Provide the [X, Y] coordinate of the cell's center where the given text is located.  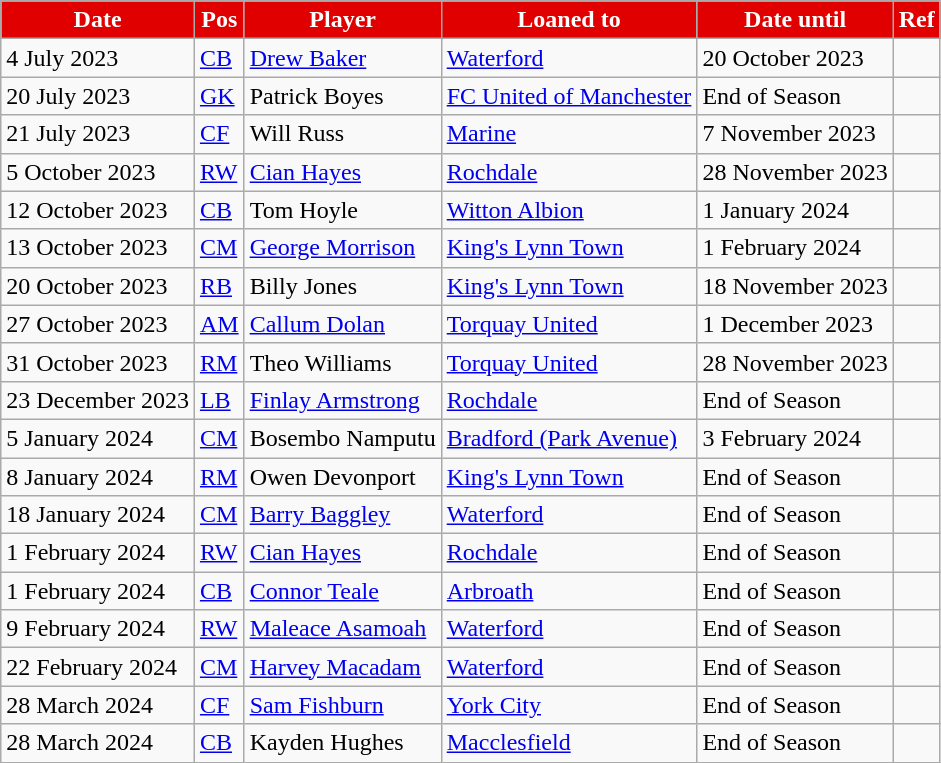
AM [219, 324]
27 October 2023 [98, 324]
22 February 2024 [98, 667]
Bosembo Namputu [342, 438]
Will Russ [342, 134]
Ref [916, 20]
George Morrison [342, 248]
Macclesfield [569, 743]
Date [98, 20]
Kayden Hughes [342, 743]
Barry Baggley [342, 515]
York City [569, 705]
5 October 2023 [98, 172]
31 October 2023 [98, 362]
18 November 2023 [795, 286]
Drew Baker [342, 58]
RB [219, 286]
1 December 2023 [795, 324]
Date until [795, 20]
1 January 2024 [795, 210]
Owen Devonport [342, 477]
8 January 2024 [98, 477]
7 November 2023 [795, 134]
3 February 2024 [795, 438]
Theo Williams [342, 362]
Player [342, 20]
Finlay Armstrong [342, 400]
18 January 2024 [98, 515]
13 October 2023 [98, 248]
GK [219, 96]
Billy Jones [342, 286]
Tom Hoyle [342, 210]
Maleace Asamoah [342, 629]
Pos [219, 20]
Marine [569, 134]
23 December 2023 [98, 400]
LB [219, 400]
12 October 2023 [98, 210]
Bradford (Park Avenue) [569, 438]
Harvey Macadam [342, 667]
5 January 2024 [98, 438]
Callum Dolan [342, 324]
Patrick Boyes [342, 96]
4 July 2023 [98, 58]
21 July 2023 [98, 134]
20 July 2023 [98, 96]
9 February 2024 [98, 629]
Loaned to [569, 20]
Sam Fishburn [342, 705]
FC United of Manchester [569, 96]
Connor Teale [342, 591]
Witton Albion [569, 210]
Arbroath [569, 591]
